For the text-containing cell, return its midpoint in [x, y] coordinate format. 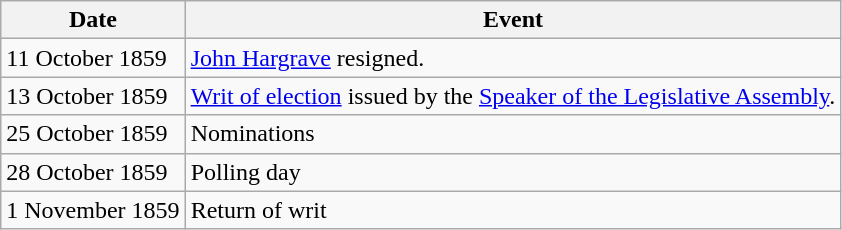
13 October 1859 [93, 96]
Date [93, 20]
1 November 1859 [93, 210]
John Hargrave resigned. [513, 58]
Event [513, 20]
11 October 1859 [93, 58]
Writ of election issued by the Speaker of the Legislative Assembly. [513, 96]
Return of writ [513, 210]
Nominations [513, 134]
Polling day [513, 172]
28 October 1859 [93, 172]
25 October 1859 [93, 134]
